Find where the given text appears and provide that cell's center as (X, Y) coordinate. 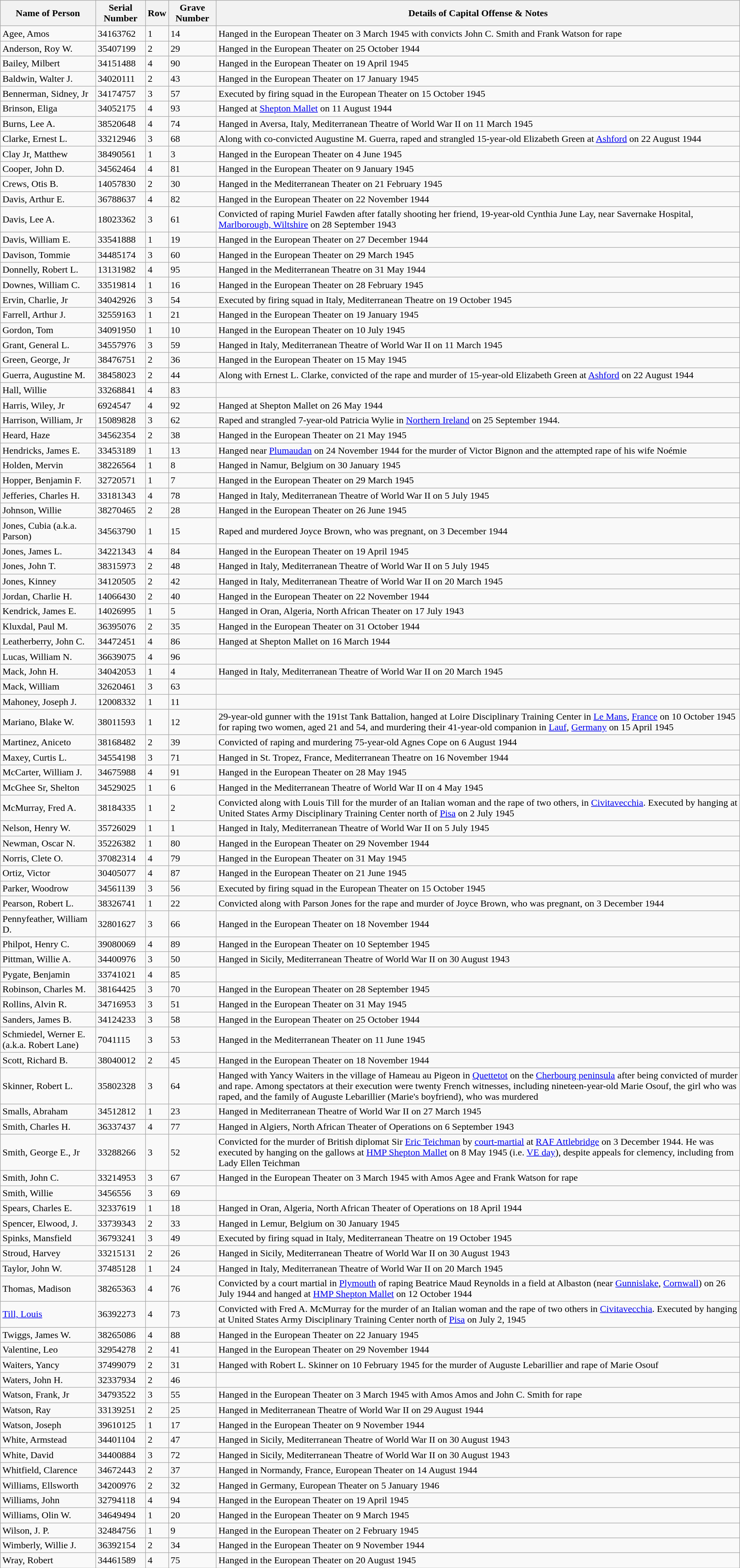
Hanged at Shepton Mallet on 16 March 1944 (478, 641)
84 (192, 551)
36788637 (121, 199)
Hanged in Lemur, Belgium on 30 January 1945 (478, 1223)
Jones, James L. (48, 551)
Donnelly, Robert L. (48, 270)
Williams, Ellsworth (48, 1485)
34675988 (121, 773)
89 (192, 944)
McMurray, Fred A. (48, 808)
34042053 (121, 671)
Hendricks, James E. (48, 450)
34174757 (121, 94)
34529025 (121, 788)
34400976 (121, 959)
32 (192, 1485)
Nelson, Henry W. (48, 828)
39610125 (121, 1425)
34563790 (121, 531)
95 (192, 270)
34042926 (121, 300)
Hopper, Benjamin F. (48, 481)
64 (192, 1086)
Ortiz, Victor (48, 873)
34124233 (121, 1020)
Hanged in the European Theater on 21 May 1945 (478, 435)
70 (192, 989)
Schmiedel, Werner E. (a.k.a. Robert Lane) (48, 1040)
93 (192, 109)
Spinks, Mansfield (48, 1238)
24 (192, 1268)
Smith, George E., Jr (48, 1152)
34400884 (121, 1455)
74 (192, 124)
18023362 (121, 220)
32620461 (121, 686)
35 (192, 626)
25 (192, 1410)
38315973 (121, 566)
Grave Number (192, 13)
Smith, John C. (48, 1178)
Jones, Cubia (a.k.a. Parson) (48, 531)
60 (192, 255)
Spears, Charles E. (48, 1208)
Row (157, 13)
33741021 (121, 974)
Smith, Willie (48, 1193)
13131982 (121, 270)
18 (192, 1208)
Hanged in the European Theater on 4 June 1945 (478, 154)
61 (192, 220)
Farrell, Arthur J. (48, 315)
Wilson, J. P. (48, 1530)
Rollins, Alvin R. (48, 1004)
33181343 (121, 496)
Hanged in Oran, Algeria, North African Theater on 17 July 1943 (478, 611)
Downes, William C. (48, 285)
96 (192, 656)
Till, Louis (48, 1314)
36793241 (121, 1238)
94 (192, 1500)
Bennerman, Sidney, Jr (48, 94)
39080069 (121, 944)
Hanged in the European Theater on 27 December 1944 (478, 240)
13 (192, 450)
34716953 (121, 1004)
34485174 (121, 255)
38490561 (121, 154)
Stroud, Harvey (48, 1253)
Parker, Woodrow (48, 888)
Twiggs, James W. (48, 1335)
Green, George, Jr (48, 360)
72 (192, 1455)
Hanged in the Mediterranean Theatre on 31 May 1944 (478, 270)
14066430 (121, 596)
34512812 (121, 1112)
8 (192, 465)
14057830 (121, 184)
87 (192, 873)
54 (192, 300)
11 (192, 701)
35407199 (121, 49)
32801627 (121, 924)
42 (192, 581)
32337619 (121, 1208)
Wimberly, Willie J. (48, 1545)
Guerra, Augustine M. (48, 375)
40 (192, 596)
Pennyfeather, William D. (48, 924)
88 (192, 1335)
Hanged in the European Theater on 3 March 1945 with Amos Agee and Frank Watson for rape (478, 1178)
15 (192, 531)
32794118 (121, 1500)
34020111 (121, 79)
36 (192, 360)
38 (192, 435)
Wray, Robert (48, 1560)
33212946 (121, 139)
Hanged in Italy, Mediterranean Theatre of World War II on 11 March 1945 (478, 345)
Kluxdal, Paul M. (48, 626)
Agee, Amos (48, 34)
Hanged in the European Theater on 20 August 1945 (478, 1560)
68 (192, 139)
37485128 (121, 1268)
34200976 (121, 1485)
Bailey, Milbert (48, 64)
Hanged at Shepton Mallet on 26 May 1944 (478, 405)
15089828 (121, 420)
Hanged in Algiers, North African Theater of Operations on 6 September 1943 (478, 1127)
38168482 (121, 743)
21 (192, 315)
Williams, Olin W. (48, 1515)
Hanged in the Mediterranean Theatre of World War II on 4 May 1945 (478, 788)
44 (192, 375)
Skinner, Robert L. (48, 1086)
Maxey, Curtis L. (48, 758)
36392154 (121, 1545)
80 (192, 843)
Burns, Lee A. (48, 124)
85 (192, 974)
Ervin, Charlie, Jr (48, 300)
Hanged in the Mediterranean Theater on 21 February 1945 (478, 184)
12008332 (121, 701)
Taylor, John W. (48, 1268)
38476751 (121, 360)
Raped and strangled 7-year-old Patricia Wylie in Northern Ireland on 25 September 1944. (478, 420)
Grant, General L. (48, 345)
38040012 (121, 1060)
43 (192, 79)
63 (192, 686)
32954278 (121, 1350)
Thomas, Madison (48, 1289)
Along with co-convicted Augustine M. Guerra, raped and strangled 15-year-old Elizabeth Green at Ashford on 22 August 1944 (478, 139)
Harrison, William, Jr (48, 420)
Norris, Clete O. (48, 858)
29 (192, 49)
Sanders, James B. (48, 1020)
79 (192, 858)
73 (192, 1314)
38458023 (121, 375)
7041115 (121, 1040)
Watson, Joseph (48, 1425)
Jones, Kinney (48, 581)
38326741 (121, 903)
36395076 (121, 626)
Mariano, Blake W. (48, 722)
Hanged in the European Theater on 9 January 1945 (478, 169)
Hanged in the European Theater on 3 March 1945 with convicts John C. Smith and Frank Watson for rape (478, 34)
32337934 (121, 1380)
38011593 (121, 722)
Along with Ernest L. Clarke, convicted of the rape and murder of 15-year-old Elizabeth Green at Ashford on 22 August 1944 (478, 375)
Hanged in the European Theater on 10 September 1945 (478, 944)
33519814 (121, 285)
6924547 (121, 405)
34091950 (121, 330)
Hanged in Aversa, Italy, Mediterranean Theatre of World War II on 11 March 1945 (478, 124)
Heard, Haze (48, 435)
34561139 (121, 888)
76 (192, 1289)
Pearson, Robert L. (48, 903)
Convicted of raping and murdering 75-year-old Agnes Cope on 6 August 1944 (478, 743)
6 (192, 788)
34151488 (121, 64)
Hanged in the European Theater on 2 February 1945 (478, 1530)
39 (192, 743)
Mack, John H. (48, 671)
Jefferies, Charles H. (48, 496)
10 (192, 330)
Martinez, Aniceto (48, 743)
Hanged in the European Theater on 31 October 1944 (478, 626)
Valentine, Leo (48, 1350)
3456556 (121, 1193)
Scott, Richard B. (48, 1060)
Davis, Lee A. (48, 220)
34461589 (121, 1560)
Cooper, John D. (48, 169)
38226564 (121, 465)
31 (192, 1365)
34401104 (121, 1440)
Robinson, Charles M. (48, 989)
Spencer, Elwood, J. (48, 1223)
17 (192, 1425)
33139251 (121, 1410)
50 (192, 959)
Hanged in the European Theater on 28 September 1945 (478, 989)
Name of Person (48, 13)
91 (192, 773)
Jordan, Charlie H. (48, 596)
Watson, Ray (48, 1410)
Details of Capital Offense & Notes (478, 13)
14026995 (121, 611)
Mahoney, Joseph J. (48, 701)
16 (192, 285)
26 (192, 1253)
33215131 (121, 1253)
57 (192, 94)
Davison, Tommie (48, 255)
55 (192, 1395)
71 (192, 758)
34120505 (121, 581)
37 (192, 1470)
Kendrick, James E. (48, 611)
Holden, Mervin (48, 465)
Harris, Wiley, Jr (48, 405)
Watson, Frank, Jr (48, 1395)
45 (192, 1060)
67 (192, 1178)
34793522 (121, 1395)
Pittman, Willie A. (48, 959)
14 (192, 34)
Serial Number (121, 13)
7 (192, 481)
86 (192, 641)
32484756 (121, 1530)
22 (192, 903)
12 (192, 722)
Crews, Otis B. (48, 184)
51 (192, 1004)
33288266 (121, 1152)
34163762 (121, 34)
52 (192, 1152)
66 (192, 924)
36639075 (121, 656)
37499079 (121, 1365)
47 (192, 1440)
34557976 (121, 345)
32720571 (121, 481)
Smith, Charles H. (48, 1127)
Hanged with Robert L. Skinner on 10 February 1945 for the murder of Auguste Lebarillier and rape of Marie Osouf (478, 1365)
90 (192, 64)
38184335 (121, 808)
Hanged in Oran, Algeria, North African Theater of Operations on 18 April 1944 (478, 1208)
36337437 (121, 1127)
69 (192, 1193)
34554198 (121, 758)
Whitfield, Clarence (48, 1470)
59 (192, 345)
Jones, John T. (48, 566)
81 (192, 169)
19 (192, 240)
Anderson, Roy W. (48, 49)
Hanged in the European Theater on 15 May 1945 (478, 360)
33739343 (121, 1223)
Hanged in Mediterranean Theatre of World War II on 29 August 1944 (478, 1410)
23 (192, 1112)
McGhee Sr, Shelton (48, 788)
34221343 (121, 551)
38265086 (121, 1335)
Mack, William (48, 686)
Hanged in Mediterranean Theatre of World War II on 27 March 1945 (478, 1112)
35802328 (121, 1086)
41 (192, 1350)
49 (192, 1238)
McCarter, William J. (48, 773)
Johnson, Willie (48, 511)
33453189 (121, 450)
Hanged in the European Theater on 26 June 1945 (478, 511)
Brinson, Eliga (48, 109)
Gordon, Tom (48, 330)
48 (192, 566)
30 (192, 184)
33 (192, 1223)
53 (192, 1040)
Hanged in the European Theater on 21 June 1945 (478, 873)
33214953 (121, 1178)
Newman, Oscar N. (48, 843)
32559163 (121, 315)
Williams, John (48, 1500)
62 (192, 420)
Smalls, Abraham (48, 1112)
56 (192, 888)
34472451 (121, 641)
Hall, Willie (48, 390)
34672443 (121, 1470)
34649494 (121, 1515)
White, Armstead (48, 1440)
33541888 (121, 240)
35726029 (121, 828)
58 (192, 1020)
Hanged in Normandy, France, European Theater on 14 August 1944 (478, 1470)
34 (192, 1545)
Waters, John H. (48, 1380)
28 (192, 511)
34052175 (121, 109)
Hanged in the European Theater on 10 July 1945 (478, 330)
30405077 (121, 873)
Hanged in St. Tropez, France, Mediterranean Theatre on 16 November 1944 (478, 758)
20 (192, 1515)
78 (192, 496)
Lucas, William N. (48, 656)
White, David (48, 1455)
Clay Jr, Matthew (48, 154)
Raped and murdered Joyce Brown, who was pregnant, on 3 December 1944 (478, 531)
34562464 (121, 169)
Hanged near Plumaudan on 24 November 1944 for the murder of Victor Bignon and the attempted rape of his wife Noémie (478, 450)
Hanged at Shepton Mallet on 11 August 1944 (478, 109)
77 (192, 1127)
Leatherberry, John C. (48, 641)
92 (192, 405)
Davis, William E. (48, 240)
Hanged in the European Theater on 22 January 1945 (478, 1335)
46 (192, 1380)
Hanged in the European Theater on 28 February 1945 (478, 285)
Hanged in the European Theater on 17 January 1945 (478, 79)
Hanged in the European Theater on 9 March 1945 (478, 1515)
82 (192, 199)
Davis, Arthur E. (48, 199)
Hanged in the European Theater on 3 March 1945 with Amos Amos and John C. Smith for rape (478, 1395)
Clarke, Ernest L. (48, 139)
Hanged in Namur, Belgium on 30 January 1945 (478, 465)
83 (192, 390)
38270465 (121, 511)
35226382 (121, 843)
38265363 (121, 1289)
33268841 (121, 390)
Hanged in the European Theater on 28 May 1945 (478, 773)
Waiters, Yancy (48, 1365)
Convicted along with Parson Jones for the rape and murder of Joyce Brown, who was pregnant, on 3 December 1944 (478, 903)
9 (192, 1530)
Hanged in Germany, European Theater on 5 January 1946 (478, 1485)
38520648 (121, 124)
37082314 (121, 858)
36392273 (121, 1314)
5 (192, 611)
Hanged in the Mediterranean Theater on 11 June 1945 (478, 1040)
38164425 (121, 989)
Hanged in the European Theater on 19 January 1945 (478, 315)
75 (192, 1560)
Pygate, Benjamin (48, 974)
Philpot, Henry C. (48, 944)
Baldwin, Walter J. (48, 79)
34562354 (121, 435)
